Extract the (x, y) coordinate from the center of the cell holding the provided text.  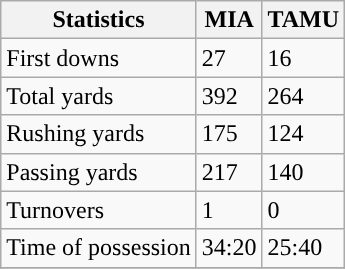
25:40 (304, 248)
0 (304, 210)
Total yards (99, 96)
Rushing yards (99, 134)
TAMU (304, 20)
16 (304, 58)
217 (229, 172)
392 (229, 96)
140 (304, 172)
264 (304, 96)
First downs (99, 58)
Passing yards (99, 172)
Time of possession (99, 248)
175 (229, 134)
27 (229, 58)
34:20 (229, 248)
Turnovers (99, 210)
Statistics (99, 20)
MIA (229, 20)
124 (304, 134)
1 (229, 210)
